Search for the cell housing the specified text and yield its [x, y] center coordinate. 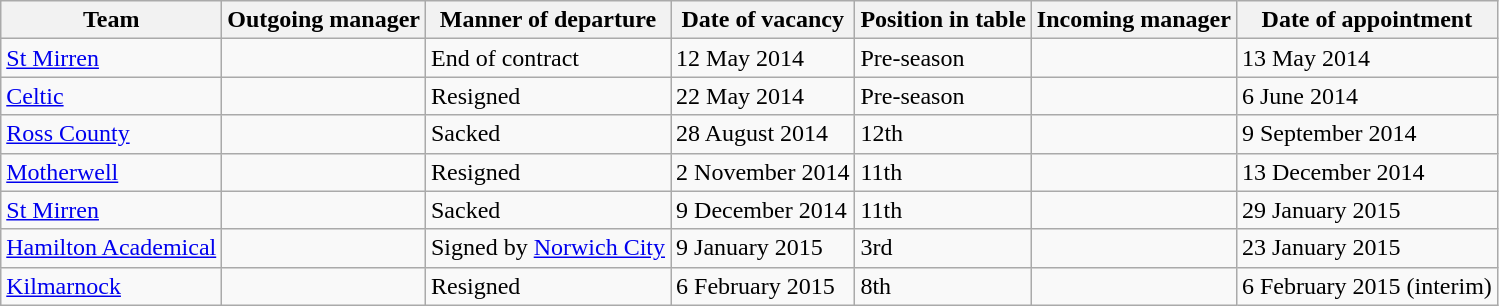
29 January 2015 [1366, 210]
Date of vacancy [763, 20]
End of contract [548, 58]
Date of appointment [1366, 20]
6 February 2015 [763, 286]
Position in table [943, 20]
2 November 2014 [763, 172]
28 August 2014 [763, 134]
3rd [943, 248]
9 January 2015 [763, 248]
Manner of departure [548, 20]
9 September 2014 [1366, 134]
Ross County [112, 134]
22 May 2014 [763, 96]
12th [943, 134]
6 June 2014 [1366, 96]
Celtic [112, 96]
8th [943, 286]
Team [112, 20]
Hamilton Academical [112, 248]
9 December 2014 [763, 210]
13 December 2014 [1366, 172]
13 May 2014 [1366, 58]
Kilmarnock [112, 286]
Outgoing manager [324, 20]
Signed by Norwich City [548, 248]
Incoming manager [1134, 20]
6 February 2015 (interim) [1366, 286]
12 May 2014 [763, 58]
Motherwell [112, 172]
23 January 2015 [1366, 248]
